Determine the [x, y] coordinate at the center of the cell enclosing the given text.  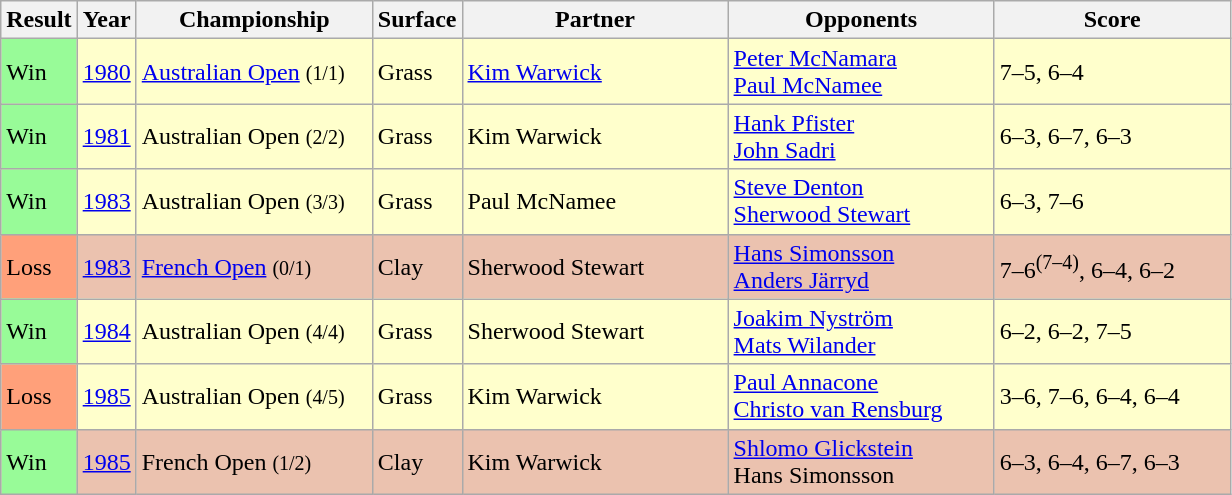
Partner [595, 20]
6–2, 6–2, 7–5 [1112, 332]
Peter McNamara Paul McNamee [861, 72]
French Open (1/2) [254, 462]
Shlomo Glickstein Hans Simonsson [861, 462]
Australian Open (2/2) [254, 136]
1981 [106, 136]
Score [1112, 20]
Australian Open (4/5) [254, 396]
6–3, 6–4, 6–7, 6–3 [1112, 462]
1980 [106, 72]
Paul McNamee [595, 202]
Steve Denton Sherwood Stewart [861, 202]
Joakim Nyström Mats Wilander [861, 332]
1984 [106, 332]
7–6(7–4), 6–4, 6–2 [1112, 266]
Hank Pfister John Sadri [861, 136]
6–3, 6–7, 6–3 [1112, 136]
Year [106, 20]
Australian Open (4/4) [254, 332]
Australian Open (3/3) [254, 202]
7–5, 6–4 [1112, 72]
Australian Open (1/1) [254, 72]
Hans Simonsson Anders Järryd [861, 266]
6–3, 7–6 [1112, 202]
Result [39, 20]
Surface [417, 20]
Championship [254, 20]
Paul Annacone Christo van Rensburg [861, 396]
Opponents [861, 20]
3–6, 7–6, 6–4, 6–4 [1112, 396]
French Open (0/1) [254, 266]
